Extract the [X, Y] coordinate from the center of the cell holding the provided text.  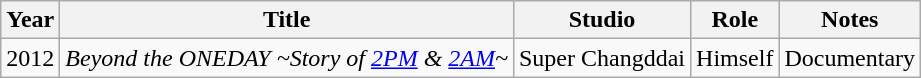
Super Changddai [602, 58]
Studio [602, 20]
Documentary [850, 58]
Year [30, 20]
Beyond the ONEDAY ~Story of 2PM & 2AM~ [287, 58]
Title [287, 20]
Himself [735, 58]
Role [735, 20]
Notes [850, 20]
2012 [30, 58]
